From the cell containing the given text, extract its center point as (X, Y) coordinate. 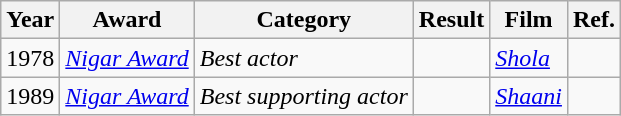
Award (127, 20)
1978 (30, 58)
Best supporting actor (304, 96)
Year (30, 20)
1989 (30, 96)
Shola (529, 58)
Ref. (594, 20)
Category (304, 20)
Best actor (304, 58)
Result (451, 20)
Shaani (529, 96)
Film (529, 20)
